Return the (x, y) coordinate for the center point of the cell that contains the specified text.  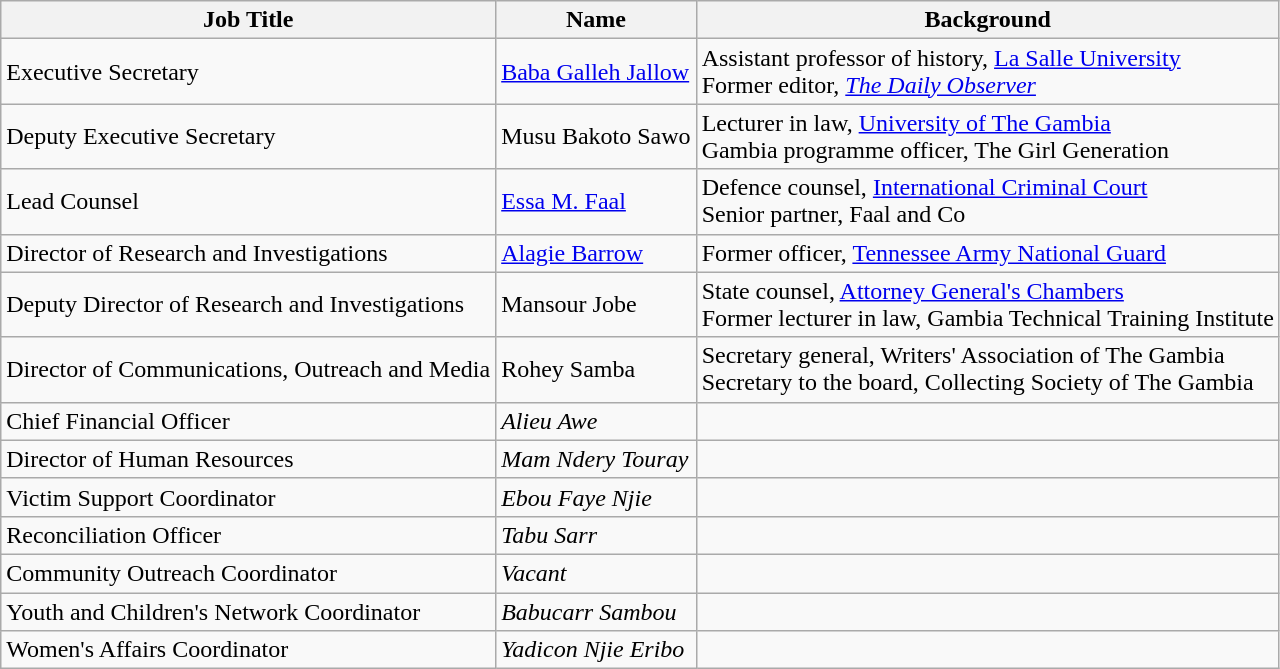
Name (596, 20)
Alagie Barrow (596, 253)
Deputy Director of Research and Investigations (248, 304)
Director of Communications, Outreach and Media (248, 370)
Director of Human Resources (248, 459)
Secretary general, Writers' Association of The GambiaSecretary to the board, Collecting Society of The Gambia (988, 370)
Essa M. Faal (596, 202)
Lecturer in law, University of The GambiaGambia programme officer, The Girl Generation (988, 136)
Chief Financial Officer (248, 421)
Women's Affairs Coordinator (248, 650)
Background (988, 20)
Tabu Sarr (596, 535)
Musu Bakoto Sawo (596, 136)
Reconciliation Officer (248, 535)
Youth and Children's Network Coordinator (248, 611)
Executive Secretary (248, 72)
Deputy Executive Secretary (248, 136)
Director of Research and Investigations (248, 253)
Former officer, Tennessee Army National Guard (988, 253)
Mam Ndery Touray (596, 459)
Yadicon Njie Eribo (596, 650)
State counsel, Attorney General's ChambersFormer lecturer in law, Gambia Technical Training Institute (988, 304)
Job Title (248, 20)
Vacant (596, 573)
Babucarr Sambou (596, 611)
Baba Galleh Jallow (596, 72)
Rohey Samba (596, 370)
Ebou Faye Njie (596, 497)
Defence counsel, International Criminal CourtSenior partner, Faal and Co (988, 202)
Alieu Awe (596, 421)
Lead Counsel (248, 202)
Mansour Jobe (596, 304)
Victim Support Coordinator (248, 497)
Community Outreach Coordinator (248, 573)
Assistant professor of history, La Salle UniversityFormer editor, The Daily Observer (988, 72)
